From the cell containing the given text, extract its center point as [X, Y] coordinate. 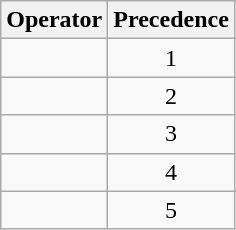
4 [172, 172]
3 [172, 134]
Operator [54, 20]
Precedence [172, 20]
1 [172, 58]
2 [172, 96]
5 [172, 210]
